Return (X, Y) of the center of cell containing provided text 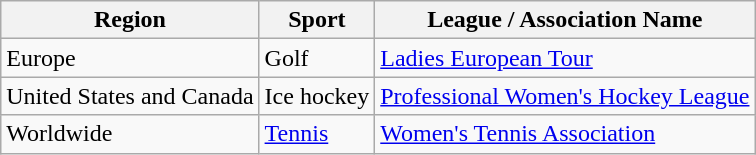
Europe (130, 58)
Ladies European Tour (565, 58)
Tennis (317, 134)
Professional Women's Hockey League (565, 96)
Golf (317, 58)
League / Association Name (565, 20)
Region (130, 20)
Worldwide (130, 134)
Ice hockey (317, 96)
Sport (317, 20)
United States and Canada (130, 96)
Women's Tennis Association (565, 134)
